Return the (X, Y) coordinate for the center point of the cell that contains the specified text.  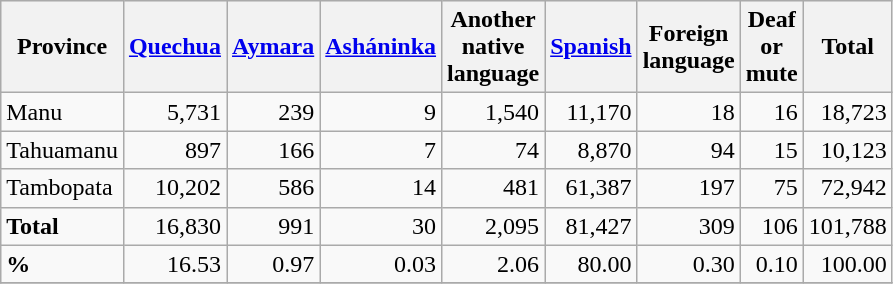
239 (272, 112)
106 (772, 226)
75 (772, 188)
94 (688, 150)
81,427 (591, 226)
Foreign language (688, 47)
Deaf or mute (772, 47)
100.00 (848, 264)
Another native language (494, 47)
10,123 (848, 150)
18 (688, 112)
991 (272, 226)
0.97 (272, 264)
72,942 (848, 188)
Tambopata (62, 188)
16 (772, 112)
8,870 (591, 150)
197 (688, 188)
481 (494, 188)
16.53 (174, 264)
Asháninka (381, 47)
0.03 (381, 264)
Spanish (591, 47)
7 (381, 150)
14 (381, 188)
Aymara (272, 47)
80.00 (591, 264)
18,723 (848, 112)
2.06 (494, 264)
897 (174, 150)
11,170 (591, 112)
9 (381, 112)
2,095 (494, 226)
0.10 (772, 264)
16,830 (174, 226)
101,788 (848, 226)
Tahuamanu (62, 150)
1,540 (494, 112)
586 (272, 188)
Quechua (174, 47)
Manu (62, 112)
0.30 (688, 264)
30 (381, 226)
5,731 (174, 112)
61,387 (591, 188)
74 (494, 150)
Province (62, 47)
% (62, 264)
10,202 (174, 188)
309 (688, 226)
166 (272, 150)
15 (772, 150)
